Scan for the cell matching the given text and deliver its [x, y] coordinate at center. 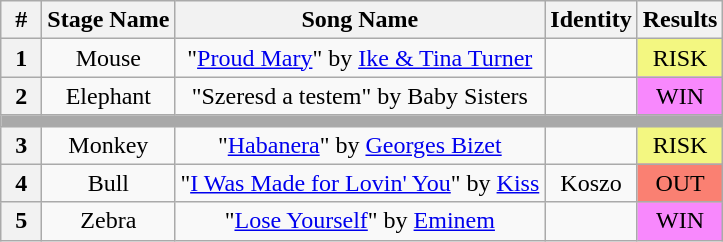
4 [22, 183]
2 [22, 96]
Zebra [108, 221]
Song Name [360, 20]
Identity [591, 20]
Elephant [108, 96]
Mouse [108, 58]
"Szeresd a testem" by Baby Sisters [360, 96]
"I Was Made for Lovin' You" by Kiss [360, 183]
Bull [108, 183]
# [22, 20]
"Habanera" by Georges Bizet [360, 145]
Results [680, 20]
"Proud Mary" by Ike & Tina Turner [360, 58]
Monkey [108, 145]
5 [22, 221]
3 [22, 145]
1 [22, 58]
"Lose Yourself" by Eminem [360, 221]
Stage Name [108, 20]
Koszo [591, 183]
OUT [680, 183]
